Extract the [X, Y] coordinate from the center of the cell holding the provided text.  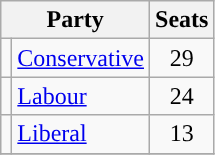
Labour [81, 96]
13 [182, 134]
Liberal [81, 134]
Party [76, 20]
24 [182, 96]
Seats [182, 20]
Conservative [81, 58]
29 [182, 58]
